Provide the (X, Y) coordinate of the cell's center where the given text is located.  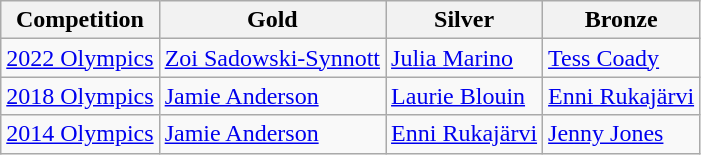
2022 Olympics (80, 58)
Tess Coady (622, 58)
Jenny Jones (622, 134)
Laurie Blouin (464, 96)
Zoi Sadowski-Synnott (272, 58)
Gold (272, 20)
2014 Olympics (80, 134)
Silver (464, 20)
2018 Olympics (80, 96)
Bronze (622, 20)
Julia Marino (464, 58)
Competition (80, 20)
